Pinpoint the cell where the given text exists, returning its (X, Y) midpoint coordinate. 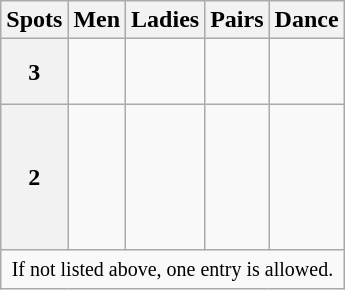
2 (34, 177)
If not listed above, one entry is allowed. (172, 269)
3 (34, 72)
Spots (34, 20)
Men (97, 20)
Pairs (237, 20)
Dance (306, 20)
Ladies (166, 20)
